Scan for the cell matching the given text and deliver its (x, y) coordinate at center. 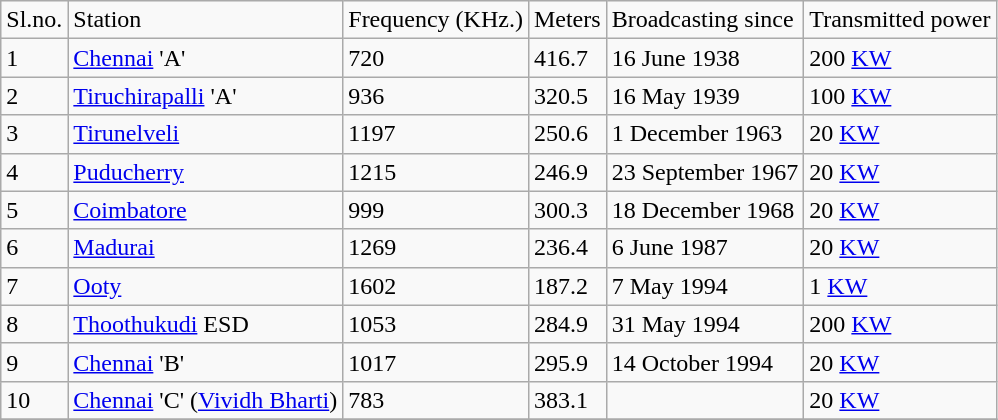
Tirunelveli (206, 134)
936 (436, 96)
2 (34, 96)
Thoothukudi ESD (206, 324)
14 October 1994 (705, 362)
383.1 (567, 400)
Transmitted power (900, 20)
3 (34, 134)
284.9 (567, 324)
Frequency (KHz.) (436, 20)
1017 (436, 362)
16 June 1938 (705, 58)
Tiruchirapalli 'A' (206, 96)
Station (206, 20)
300.3 (567, 210)
9 (34, 362)
100 KW (900, 96)
416.7 (567, 58)
7 (34, 286)
Ooty (206, 286)
Chennai 'B' (206, 362)
16 May 1939 (705, 96)
1215 (436, 172)
Sl.no. (34, 20)
Coimbatore (206, 210)
999 (436, 210)
720 (436, 58)
1053 (436, 324)
1269 (436, 248)
Broadcasting since (705, 20)
23 September 1967 (705, 172)
Chennai 'A' (206, 58)
187.2 (567, 286)
31 May 1994 (705, 324)
Puducherry (206, 172)
18 December 1968 (705, 210)
320.5 (567, 96)
1602 (436, 286)
783 (436, 400)
Madurai (206, 248)
1 December 1963 (705, 134)
236.4 (567, 248)
6 June 1987 (705, 248)
6 (34, 248)
1 KW (900, 286)
7 May 1994 (705, 286)
5 (34, 210)
4 (34, 172)
246.9 (567, 172)
Chennai 'C' (Vividh Bharti) (206, 400)
8 (34, 324)
250.6 (567, 134)
Meters (567, 20)
10 (34, 400)
1197 (436, 134)
295.9 (567, 362)
1 (34, 58)
